For the text-containing cell, return its midpoint in [x, y] coordinate format. 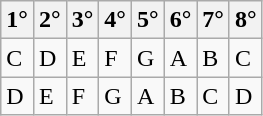
7° [214, 20]
1° [18, 20]
3° [82, 20]
5° [148, 20]
6° [180, 20]
2° [50, 20]
4° [116, 20]
8° [246, 20]
